Output the [X, Y] coordinate of the center of the cell containing the given text.  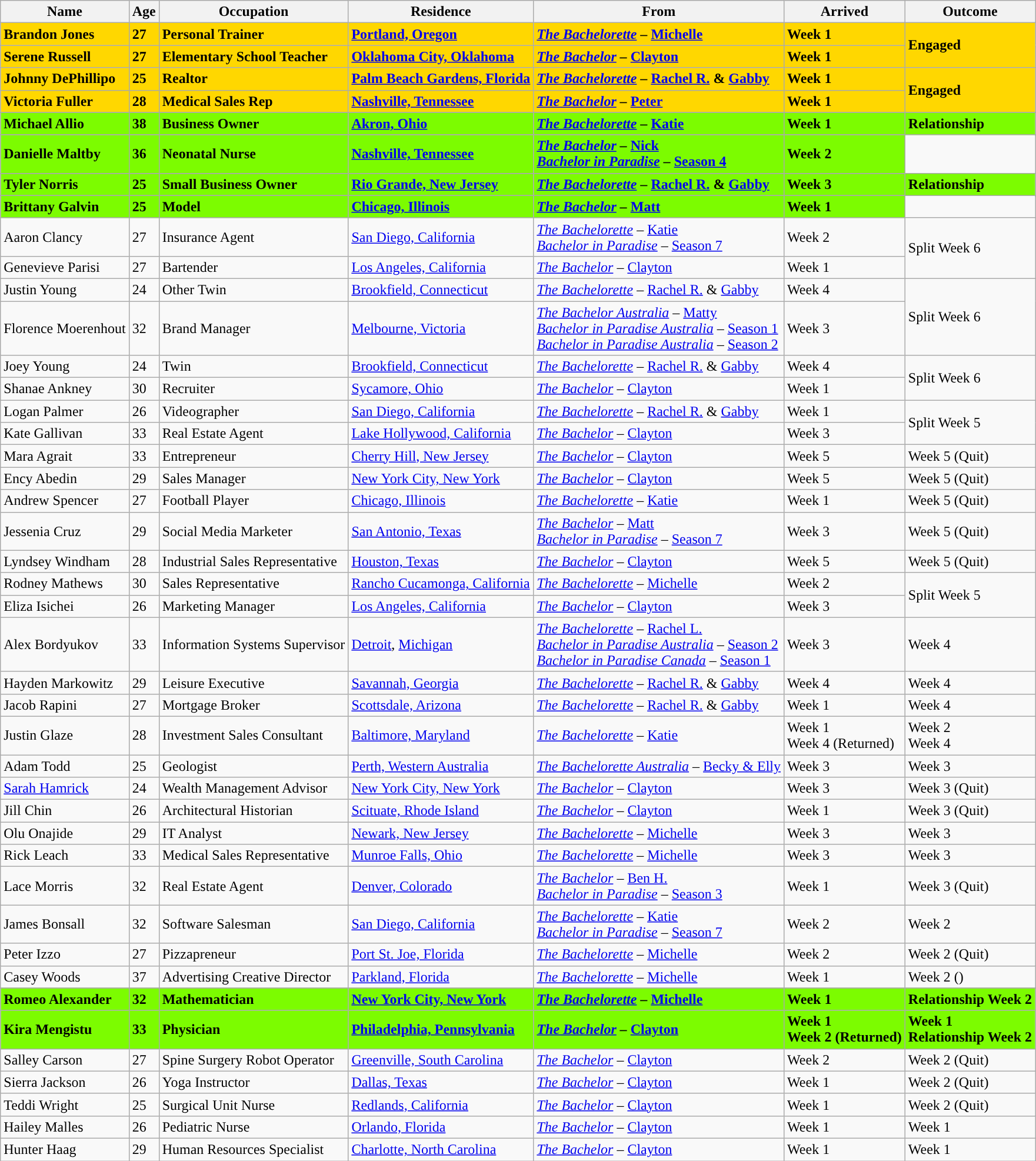
Serene Russell [65, 56]
Spine Surgery Robot Operator [254, 1060]
IT Analyst [254, 833]
Newark, New Jersey [441, 833]
Sierra Jackson [65, 1082]
Week 1Relationship Week 2 [970, 1030]
Residence [441, 12]
Kira Mengistu [65, 1030]
Casey Woods [65, 977]
Twin [254, 367]
Leisure Executive [254, 683]
Baltimore, Maryland [441, 736]
Other Twin [254, 290]
Adam Todd [65, 766]
Wealth Management Advisor [254, 789]
San Antonio, Texas [441, 531]
The Bachelorette – Rachel L.Bachelor in Paradise Australia – Season 2Bachelor in Paradise Canada – Season 1 [659, 644]
Andrew Spencer [65, 501]
Surgical Unit Nurse [254, 1105]
The Bachelor – MattBachelor in Paradise – Season 7 [659, 531]
Rick Leach [65, 856]
Redlands, California [441, 1105]
Brand Manager [254, 328]
Kate Gallivan [65, 434]
Houston, Texas [441, 561]
Recruiter [254, 389]
Palm Beach Gardens, Florida [441, 79]
Scottsdale, Arizona [441, 705]
Lake Hollywood, California [441, 434]
Architectural Historian [254, 811]
Physician [254, 1030]
Jessenia Cruz [65, 531]
Johnny DePhillipo [65, 79]
Brittany Galvin [65, 207]
Peter Izzo [65, 954]
Portland, Oregon [441, 34]
Football Player [254, 501]
Tyler Norris [65, 184]
Victoria Fuller [65, 101]
Name [65, 12]
38 [144, 124]
Yoga Instructor [254, 1082]
Justin Glaze [65, 736]
Social Media Marketer [254, 531]
Detroit, Michigan [441, 644]
Business Owner [254, 124]
Scituate, Rhode Island [441, 811]
Justin Young [65, 290]
Hunter Haag [65, 1149]
Rodney Mathews [65, 584]
Denver, Colorado [441, 886]
Olu Onajide [65, 833]
Outcome [970, 12]
Week 1Week 4 (Returned) [845, 736]
Marketing Manager [254, 606]
Perth, Western Australia [441, 766]
Week 1Week 2 (Returned) [845, 1030]
Medical Sales Rep [254, 101]
Dallas, Texas [441, 1082]
Lyndsey Windham [65, 561]
Rancho Cucamonga, California [441, 584]
Savannah, Georgia [441, 683]
Salley Carson [65, 1060]
Joey Young [65, 367]
Sales Representative [254, 584]
Genevieve Parisi [65, 267]
Cherry Hill, New Jersey [441, 456]
The Bachelor – NickBachelor in Paradise – Season 4 [659, 154]
Hayden Markowitz [65, 683]
Danielle Maltby [65, 154]
Orlando, Florida [441, 1127]
Akron, Ohio [441, 124]
Neonatal Nurse [254, 154]
Ency Abedin [65, 478]
Aaron Clancy [65, 237]
Mathematician [254, 999]
36 [144, 154]
Rio Grande, New Jersey [441, 184]
Industrial Sales Representative [254, 561]
Elementary School Teacher [254, 56]
The Bachelor – Matt [659, 207]
Week 2Week 4 [970, 736]
Bartender [254, 267]
Sarah Hamrick [65, 789]
From [659, 12]
Personal Trainer [254, 34]
Lace Morris [65, 886]
Hailey Malles [65, 1127]
Pizzapreneur [254, 954]
Shanae Ankney [65, 389]
Jacob Rapini [65, 705]
Investment Sales Consultant [254, 736]
James Bonsall [65, 924]
Port St. Joe, Florida [441, 954]
Videographer [254, 411]
Realtor [254, 79]
The Bachelorette Australia – Becky & Elly [659, 766]
Philadelphia, Pennsylvania [441, 1030]
The Bachelor Australia – MattyBachelor in Paradise Australia – Season 1Bachelor in Paradise Australia – Season 2 [659, 328]
Teddi Wright [65, 1105]
37 [144, 977]
Relationship Week 2 [970, 999]
Software Salesman [254, 924]
Florence Moerenhout [65, 328]
Model [254, 207]
Logan Palmer [65, 411]
Information Systems Supervisor [254, 644]
Oklahoma City, Oklahoma [441, 56]
Parkland, Florida [441, 977]
Sales Manager [254, 478]
Sycamore, Ohio [441, 389]
Alex Bordyukov [65, 644]
Arrived [845, 12]
Mortgage Broker [254, 705]
Charlotte, North Carolina [441, 1149]
Michael Allio [65, 124]
Greenville, South Carolina [441, 1060]
Entrepreneur [254, 456]
Geologist [254, 766]
Human Resources Specialist [254, 1149]
Munroe Falls, Ohio [441, 856]
Week 2 () [970, 977]
Jill Chin [65, 811]
Mara Agrait [65, 456]
Insurance Agent [254, 237]
The Bachelor – Ben H.Bachelor in Paradise – Season 3 [659, 886]
Romeo Alexander [65, 999]
Pediatric Nurse [254, 1127]
Occupation [254, 12]
Small Business Owner [254, 184]
Brandon Jones [65, 34]
Eliza Isichei [65, 606]
Melbourne, Victoria [441, 328]
Medical Sales Representative [254, 856]
The Bachelor – Peter [659, 101]
Age [144, 12]
Advertising Creative Director [254, 977]
